Capture the cell that displays the provided text and extract its (x, y) central coordinate. 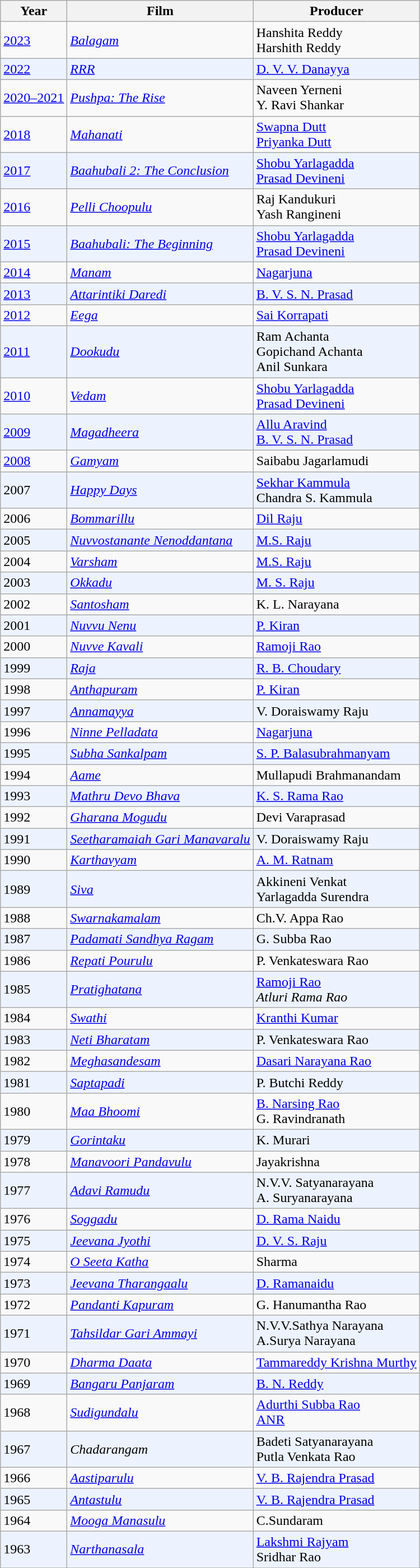
1969 (34, 1384)
2001 (34, 625)
Annamayya (160, 711)
Nuvve Kavali (160, 647)
Bangaru Panjaram (160, 1384)
A. M. Ratnam (336, 860)
Dasari Narayana Rao (336, 1061)
Seetharamaiah Gari Manavaralu (160, 839)
R. B. Choudary (336, 668)
Siva (160, 889)
1983 (34, 1040)
Nuvvu Nenu (160, 625)
2007 (34, 490)
Padamati Sandhya Ragam (160, 939)
2000 (34, 647)
Gorintaku (160, 1140)
1965 (34, 1499)
K. S. Rama Rao (336, 796)
P. Butchi Reddy (336, 1082)
2009 (34, 433)
Eega (160, 315)
Nuvvostanante Nenoddantana (160, 540)
G. Subba Rao (336, 939)
Ramoji Rao (336, 647)
C.Sundaram (336, 1520)
1977 (34, 1190)
K. Murari (336, 1140)
Raj KandukuriYash Rangineni (336, 207)
Swapna DuttPriyanka Dutt (336, 134)
Hanshita ReddyHarshith Reddy (336, 40)
2008 (34, 461)
Jayakrishna (336, 1162)
Manavoori Pandavulu (160, 1162)
B. N. Reddy (336, 1384)
Anthapuram (160, 689)
RRR (160, 69)
Shobu Yarlagadda Prasad Devineni (336, 396)
Subha Sankalpam (160, 753)
N.V.V. SatyanarayanaA. Suryanarayana (336, 1190)
2020–2021 (34, 98)
G. Hanumantha Rao (336, 1305)
Saibabu Jagarlamudi (336, 461)
2012 (34, 315)
Ch.V. Appa Rao (336, 918)
Raja (160, 668)
Varsham (160, 562)
1984 (34, 1018)
Sekhar KammulaChandra S. Kammula (336, 490)
D. Rama Naidu (336, 1219)
1990 (34, 860)
Pelli Choopulu (160, 207)
1999 (34, 668)
Baahubali 2: The Conclusion (160, 170)
Narthanasala (160, 1549)
1978 (34, 1162)
Year (34, 11)
Saptapadi (160, 1082)
Allu AravindB. V. S. N. Prasad (336, 433)
Balagam (160, 40)
Repati Pourulu (160, 961)
B. Narsing RaoG. Ravindranath (336, 1111)
2013 (34, 294)
Swarnakamalam (160, 918)
Karthavyam (160, 860)
2015 (34, 243)
2016 (34, 207)
D. Ramanaidu (336, 1283)
Jeevana Jyothi (160, 1241)
Soggadu (160, 1219)
1992 (34, 818)
Tammareddy Krishna Murthy (336, 1362)
2011 (34, 351)
2002 (34, 604)
Dharma Daata (160, 1362)
Attarintiki Daredi (160, 294)
1985 (34, 990)
M. S. Raju (336, 583)
N.V.V.Sathya NarayanaA.Surya Narayana (336, 1334)
Adurthi Subba RaoANR (336, 1412)
1974 (34, 1262)
Jeevana Tharangaalu (160, 1283)
Dil Raju (336, 519)
Devi Varaprasad (336, 818)
Mooga Manasulu (160, 1520)
Film (160, 11)
Mullapudi Brahmanandam (336, 775)
Gamyam (160, 461)
Ninne Pelladata (160, 732)
Antastulu (160, 1499)
1964 (34, 1520)
Meghasandesam (160, 1061)
1966 (34, 1478)
1980 (34, 1111)
1967 (34, 1449)
1991 (34, 839)
2003 (34, 583)
Adavi Ramudu (160, 1190)
Sharma (336, 1262)
Neti Bharatam (160, 1040)
Akkineni VenkatYarlagadda Surendra (336, 889)
1970 (34, 1362)
2010 (34, 396)
Kranthi Kumar (336, 1018)
Happy Days (160, 490)
Aame (160, 775)
Badeti SatyanarayanaPutla Venkata Rao (336, 1449)
Magadheera (160, 433)
1963 (34, 1549)
D. V. S. Raju (336, 1241)
1982 (34, 1061)
Ram AchantaGopichand Achanta Anil Sunkara (336, 351)
Vedam (160, 396)
Mahanati (160, 134)
2017 (34, 170)
2006 (34, 519)
Baahubali: The Beginning (160, 243)
O Seeta Katha (160, 1262)
2004 (34, 562)
1979 (34, 1140)
1989 (34, 889)
Sai Korrapati (336, 315)
Naveen Yerneni Y. Ravi Shankar (336, 98)
2018 (34, 134)
Producer (336, 11)
1996 (34, 732)
Bommarillu (160, 519)
Aastiparulu (160, 1478)
K. L. Narayana (336, 604)
Swathi (160, 1018)
2005 (34, 540)
1976 (34, 1219)
Gharana Mogudu (160, 818)
Pandanti Kapuram (160, 1305)
Maa Bhoomi (160, 1111)
Tahsildar Gari Ammayi (160, 1334)
2022 (34, 69)
Lakshmi RajyamSridhar Rao (336, 1549)
1997 (34, 711)
B. V. S. N. Prasad (336, 294)
Mathru Devo Bhava (160, 796)
Manam (160, 272)
Okkadu (160, 583)
1971 (34, 1334)
Ramoji RaoAtluri Rama Rao (336, 990)
1995 (34, 753)
1981 (34, 1082)
1993 (34, 796)
Pushpa: The Rise (160, 98)
Chadarangam (160, 1449)
1975 (34, 1241)
1986 (34, 961)
2023 (34, 40)
Pratighatana (160, 990)
1987 (34, 939)
Sudigundalu (160, 1412)
1968 (34, 1412)
S. P. Balasubrahmanyam (336, 753)
1973 (34, 1283)
D. V. V. Danayya (336, 69)
Santosham (160, 604)
Dookudu (160, 351)
1972 (34, 1305)
1988 (34, 918)
2014 (34, 272)
1994 (34, 775)
1998 (34, 689)
